Return [x, y] of the center of cell containing provided text 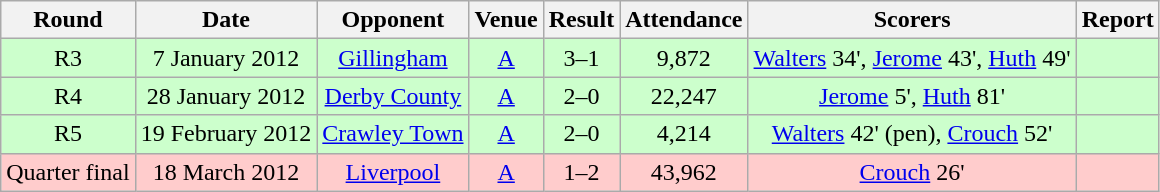
22,247 [684, 96]
18 March 2012 [226, 172]
Liverpool [393, 172]
28 January 2012 [226, 96]
Gillingham [393, 58]
43,962 [684, 172]
Venue [506, 20]
Attendance [684, 20]
Scorers [912, 20]
Derby County [393, 96]
Walters 42' (pen), Crouch 52' [912, 134]
Date [226, 20]
1–2 [581, 172]
Quarter final [68, 172]
R4 [68, 96]
Jerome 5', Huth 81' [912, 96]
3–1 [581, 58]
Walters 34', Jerome 43', Huth 49' [912, 58]
Opponent [393, 20]
Report [1118, 20]
7 January 2012 [226, 58]
R5 [68, 134]
R3 [68, 58]
19 February 2012 [226, 134]
Crawley Town [393, 134]
4,214 [684, 134]
Crouch 26' [912, 172]
Result [581, 20]
Round [68, 20]
9,872 [684, 58]
